Determine the [x, y] coordinate at the center of the cell enclosing the given text.  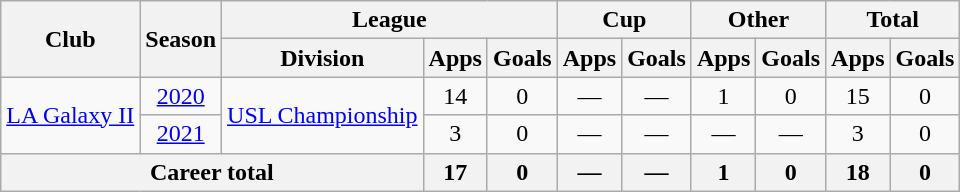
LA Galaxy II [70, 115]
Other [758, 20]
Club [70, 39]
2021 [181, 134]
League [390, 20]
15 [858, 96]
Season [181, 39]
Cup [624, 20]
2020 [181, 96]
USL Championship [323, 115]
Total [893, 20]
Division [323, 58]
14 [455, 96]
17 [455, 172]
18 [858, 172]
Career total [212, 172]
